Locate the cell with the specified text and output its (x, y) center coordinate. 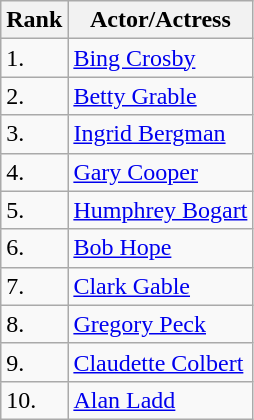
Bob Hope (160, 248)
4. (34, 172)
3. (34, 134)
Rank (34, 20)
Claudette Colbert (160, 362)
8. (34, 324)
7. (34, 286)
10. (34, 400)
Clark Gable (160, 286)
Alan Ladd (160, 400)
Betty Grable (160, 96)
2. (34, 96)
Humphrey Bogart (160, 210)
Gregory Peck (160, 324)
Ingrid Bergman (160, 134)
Actor/Actress (160, 20)
Bing Crosby (160, 58)
Gary Cooper (160, 172)
6. (34, 248)
1. (34, 58)
5. (34, 210)
9. (34, 362)
